Output the [X, Y] coordinate of the center of the cell containing the given text.  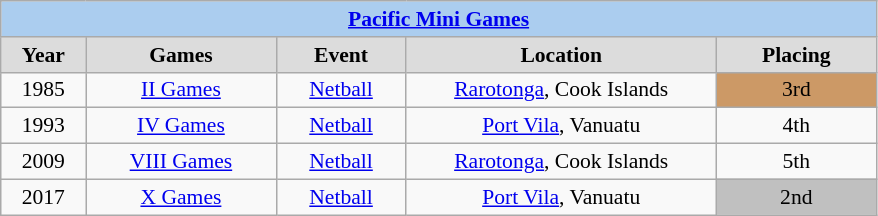
3rd [796, 90]
X Games [181, 197]
Pacific Mini Games [439, 19]
II Games [181, 90]
Placing [796, 55]
Games [181, 55]
VIII Games [181, 162]
2017 [44, 197]
Location [561, 55]
Event [341, 55]
1993 [44, 126]
4th [796, 126]
5th [796, 162]
2009 [44, 162]
1985 [44, 90]
IV Games [181, 126]
Year [44, 55]
2nd [796, 197]
